Return the (x, y) coordinate for the center point of the cell that contains the specified text.  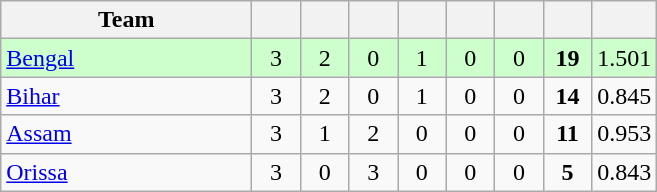
Bihar (126, 96)
0.845 (624, 96)
11 (568, 134)
Bengal (126, 58)
Assam (126, 134)
0.953 (624, 134)
0.843 (624, 172)
1.501 (624, 58)
19 (568, 58)
Orissa (126, 172)
5 (568, 172)
14 (568, 96)
Team (126, 20)
